Pinpoint the cell where the given text exists, returning its (x, y) midpoint coordinate. 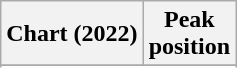
Chart (2022) (72, 34)
Peakposition (189, 34)
